Output the (X, Y) coordinate of the center of the cell containing the given text.  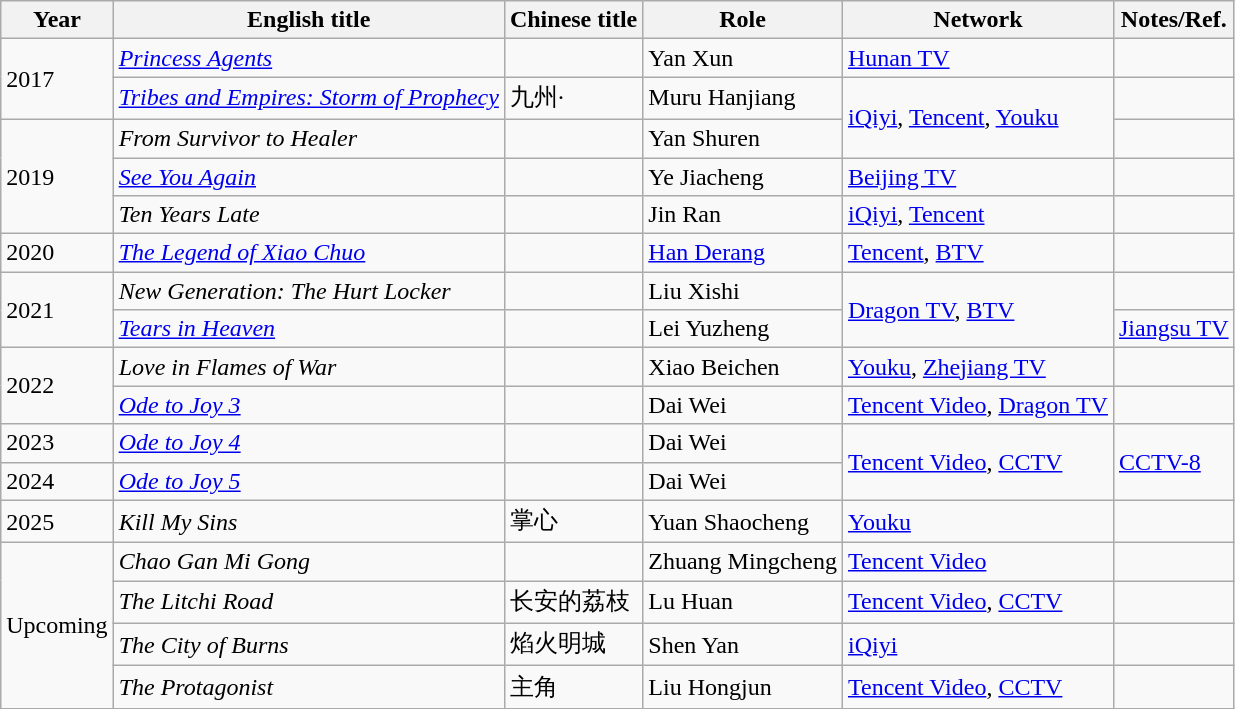
Jiangsu TV (1174, 329)
2017 (57, 80)
Kill My Sins (308, 522)
iQiyi, Tencent, Youku (978, 118)
Upcoming (57, 626)
See You Again (308, 177)
Ye Jiacheng (743, 177)
The Litchi Road (308, 602)
Notes/Ref. (1174, 20)
焰火明城 (573, 644)
Chinese title (573, 20)
Youku, Zhejiang TV (978, 367)
Yuan Shaocheng (743, 522)
Tencent Video (978, 562)
From Survivor to Healer (308, 138)
Ode to Joy 3 (308, 405)
New Generation: The Hurt Locker (308, 291)
Yan Shuren (743, 138)
Lei Yuzheng (743, 329)
Tears in Heaven (308, 329)
2019 (57, 176)
2020 (57, 253)
Princess Agents (308, 58)
Liu Xishi (743, 291)
2025 (57, 522)
Ode to Joy 4 (308, 443)
Shen Yan (743, 644)
掌心 (573, 522)
Role (743, 20)
2022 (57, 386)
2021 (57, 310)
Yan Xun (743, 58)
2023 (57, 443)
长安的荔枝 (573, 602)
Ten Years Late (308, 215)
Jin Ran (743, 215)
CCTV-8 (1174, 462)
主角 (573, 688)
Liu Hongjun (743, 688)
Love in Flames of War (308, 367)
Ode to Joy 5 (308, 481)
iQiyi (978, 644)
Tencent Video, Dragon TV (978, 405)
Beijing TV (978, 177)
Dragon TV, BTV (978, 310)
The Protagonist (308, 688)
The Legend of Xiao Chuo (308, 253)
Tribes and Empires: Storm of Prophecy (308, 98)
Muru Hanjiang (743, 98)
iQiyi, Tencent (978, 215)
Hunan TV (978, 58)
Youku (978, 522)
Network (978, 20)
Chao Gan Mi Gong (308, 562)
Xiao Beichen (743, 367)
Zhuang Mingcheng (743, 562)
The City of Burns (308, 644)
English title (308, 20)
九州· (573, 98)
Han Derang (743, 253)
Year (57, 20)
Lu Huan (743, 602)
2024 (57, 481)
Tencent, BTV (978, 253)
